Determine the [X, Y] coordinate at the center of the cell enclosing the given text.  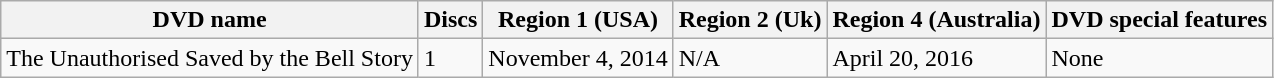
Region 4 (Australia) [936, 20]
DVD special features [1160, 20]
DVD name [210, 20]
November 4, 2014 [578, 58]
N/A [750, 58]
None [1160, 58]
Discs [450, 20]
Region 2 (Uk) [750, 20]
The Unauthorised Saved by the Bell Story [210, 58]
Region 1 (USA) [578, 20]
1 [450, 58]
April 20, 2016 [936, 58]
